Extract the [x, y] coordinate from the center of the cell holding the provided text.  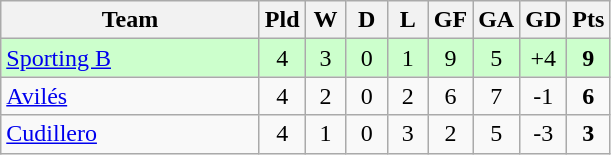
L [408, 20]
-1 [544, 96]
GF [450, 20]
Cudillero [130, 134]
Avilés [130, 96]
Team [130, 20]
-3 [544, 134]
W [326, 20]
Pld [282, 20]
Sporting B [130, 58]
GA [496, 20]
Pts [588, 20]
GD [544, 20]
+4 [544, 58]
7 [496, 96]
D [366, 20]
